Find where the given text appears and provide that cell's center as (x, y) coordinate. 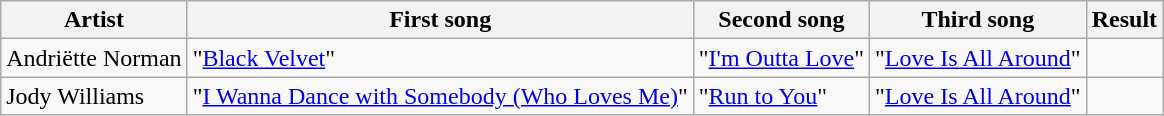
"I Wanna Dance with Somebody (Who Loves Me)" (440, 96)
Jody Williams (94, 96)
Second song (781, 20)
Result (1124, 20)
Andriëtte Norman (94, 58)
First song (440, 20)
"Black Velvet" (440, 58)
"Run to You" (781, 96)
Third song (978, 20)
Artist (94, 20)
"I'm Outta Love" (781, 58)
